Determine the [x, y] coordinate at the center of the cell enclosing the given text.  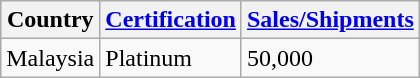
50,000 [330, 58]
Platinum [171, 58]
Country [50, 20]
Certification [171, 20]
Sales/Shipments [330, 20]
Malaysia [50, 58]
